Detect which cell encompasses the target text, then output its (X, Y) center coordinate. 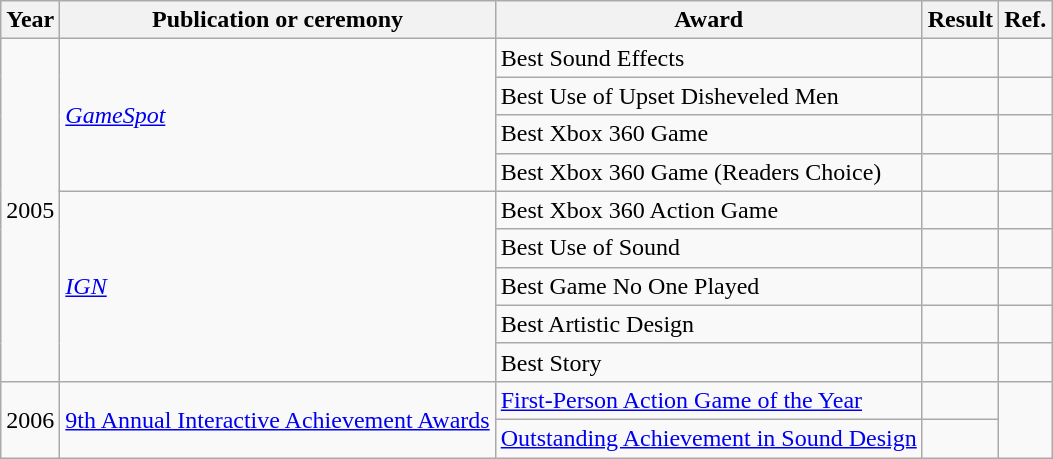
GameSpot (278, 115)
First-Person Action Game of the Year (708, 400)
Best Game No One Played (708, 286)
2005 (30, 210)
Best Story (708, 362)
Best Xbox 360 Action Game (708, 210)
Ref. (1026, 20)
9th Annual Interactive Achievement Awards (278, 419)
2006 (30, 419)
Result (960, 20)
Year (30, 20)
Best Artistic Design (708, 324)
IGN (278, 286)
Best Use of Upset Disheveled Men (708, 96)
Outstanding Achievement in Sound Design (708, 438)
Best Xbox 360 Game (Readers Choice) (708, 172)
Publication or ceremony (278, 20)
Best Sound Effects (708, 58)
Award (708, 20)
Best Xbox 360 Game (708, 134)
Best Use of Sound (708, 248)
